Return the [X, Y] coordinate for the center point of the cell that contains the specified text.  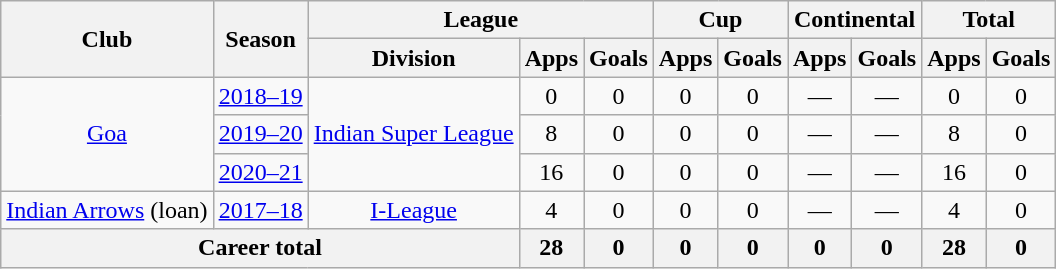
Club [107, 39]
Division [414, 58]
I-League [414, 210]
League [480, 20]
Indian Arrows (loan) [107, 210]
Continental [855, 20]
Indian Super League [414, 134]
Goa [107, 134]
Cup [720, 20]
2018–19 [260, 96]
2017–18 [260, 210]
2019–20 [260, 134]
Season [260, 39]
2020–21 [260, 172]
Career total [260, 248]
Total [989, 20]
